Provide the (x, y) coordinate of the cell's center where the given text is located.  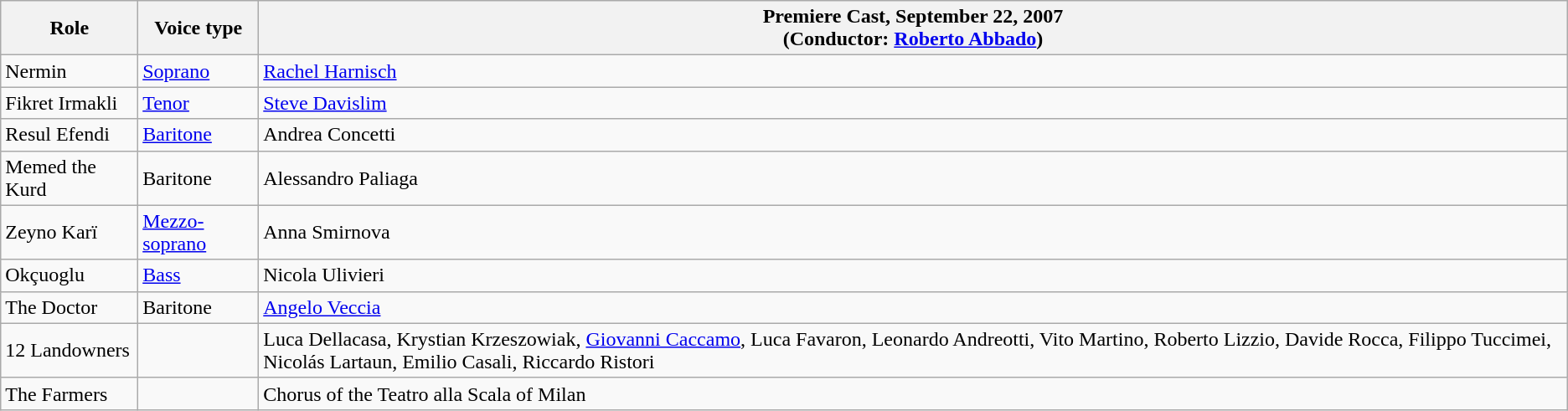
Rachel Harnisch (913, 71)
Soprano (199, 71)
Andrea Concetti (913, 135)
Angelo Veccia (913, 307)
Mezzo-soprano (199, 233)
Steve Davislim (913, 103)
12 Landowners (70, 350)
Anna Smirnova (913, 233)
Premiere Cast, September 22, 2007(Conductor: Roberto Abbado) (913, 28)
Okçuoglu (70, 275)
The Farmers (70, 393)
Role (70, 28)
Bass (199, 275)
Nermin (70, 71)
Fikret Irmakli (70, 103)
Tenor (199, 103)
Chorus of the Teatro alla Scala of Milan (913, 393)
The Doctor (70, 307)
Memed the Kurd (70, 177)
Nicola Ulivieri (913, 275)
Resul Efendi (70, 135)
Zeyno Karï (70, 233)
Voice type (199, 28)
Alessandro Paliaga (913, 177)
